Detect which cell encompasses the target text, then output its (x, y) center coordinate. 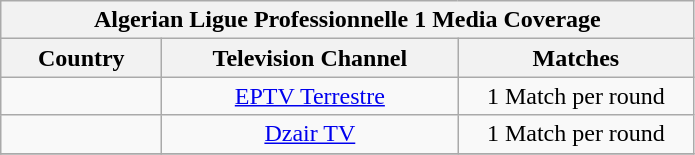
Dzair TV (310, 134)
Algerian Ligue Professionnelle 1 Media Coverage (348, 20)
Matches (576, 58)
Country (82, 58)
Television Channel (310, 58)
EPTV Terrestre (310, 96)
